Identify which cell holds the provided text, then report its [X, Y] central coordinate. 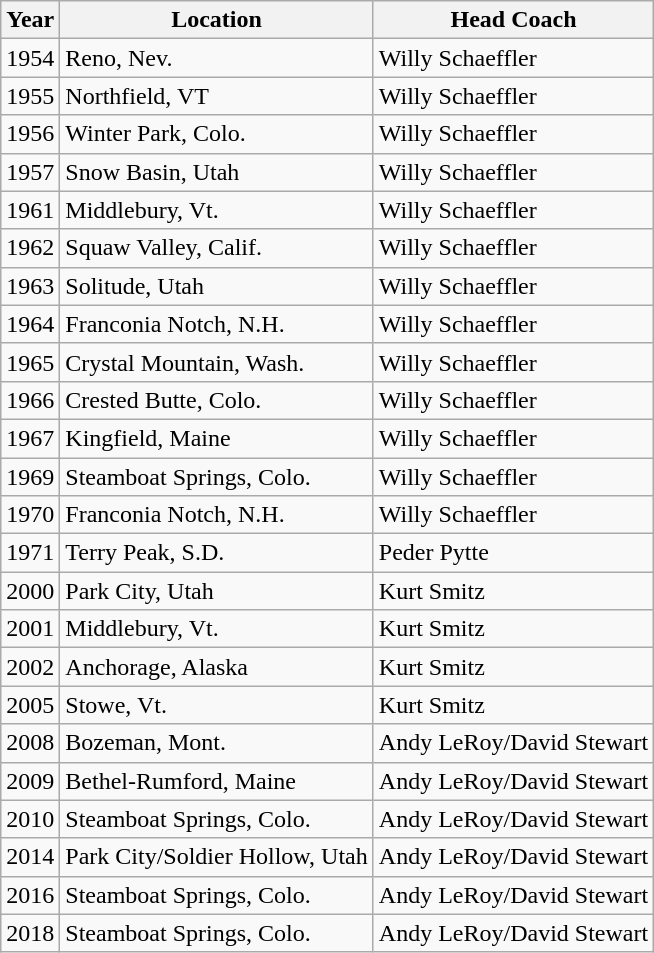
1955 [30, 96]
1964 [30, 324]
Solitude, Utah [217, 286]
2002 [30, 667]
Snow Basin, Utah [217, 172]
2001 [30, 629]
2008 [30, 743]
2018 [30, 933]
2009 [30, 781]
Year [30, 20]
1971 [30, 553]
Squaw Valley, Calif. [217, 248]
Kingfield, Maine [217, 438]
1965 [30, 362]
Winter Park, Colo. [217, 134]
Crested Butte, Colo. [217, 400]
Terry Peak, S.D. [217, 553]
Northfield, VT [217, 96]
2016 [30, 895]
Park City, Utah [217, 591]
1963 [30, 286]
1969 [30, 477]
2005 [30, 705]
Crystal Mountain, Wash. [217, 362]
2014 [30, 857]
Head Coach [513, 20]
Location [217, 20]
Bethel-Rumford, Maine [217, 781]
2000 [30, 591]
1961 [30, 210]
Stowe, Vt. [217, 705]
1967 [30, 438]
Peder Pytte [513, 553]
1954 [30, 58]
Bozeman, Mont. [217, 743]
2010 [30, 819]
Park City/Soldier Hollow, Utah [217, 857]
1962 [30, 248]
Anchorage, Alaska [217, 667]
1957 [30, 172]
1966 [30, 400]
1970 [30, 515]
Reno, Nev. [217, 58]
1956 [30, 134]
